Capture the cell that displays the provided text and extract its [X, Y] central coordinate. 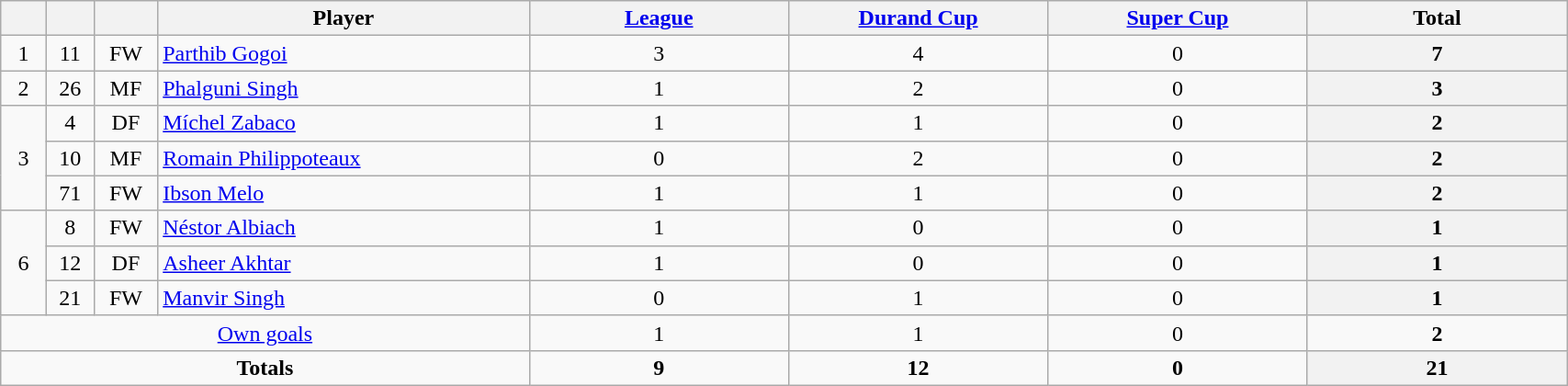
9 [659, 368]
Manvir Singh [344, 298]
Asheer Akhtar [344, 263]
8 [70, 228]
6 [24, 263]
Own goals [265, 333]
Romain Philippoteaux [344, 158]
71 [70, 193]
Totals [265, 368]
11 [70, 53]
Néstor Albiach [344, 228]
7 [1437, 53]
Player [344, 18]
Phalguni Singh [344, 88]
Super Cup [1178, 18]
10 [70, 158]
Parthib Gogoi [344, 53]
Ibson Melo [344, 193]
Míchel Zabaco [344, 123]
League [659, 18]
26 [70, 88]
Total [1437, 18]
Durand Cup [918, 18]
